Locate the cell with the specified text and output its (X, Y) center coordinate. 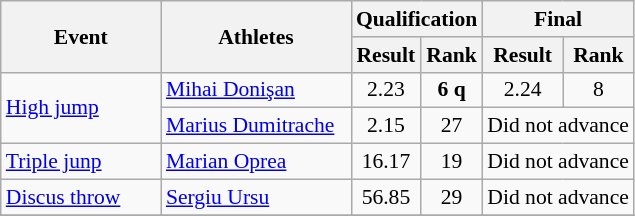
16.17 (386, 162)
Marian Oprea (256, 162)
Final (558, 19)
8 (598, 90)
2.15 (386, 126)
Triple junp (81, 162)
Discus throw (81, 197)
Marius Dumitrache (256, 126)
2.23 (386, 90)
29 (452, 197)
Sergiu Ursu (256, 197)
56.85 (386, 197)
27 (452, 126)
Athletes (256, 36)
Mihai Donişan (256, 90)
Qualification (416, 19)
2.24 (522, 90)
6 q (452, 90)
Event (81, 36)
19 (452, 162)
High jump (81, 108)
